Provide the [x, y] coordinate of the cell's center where the given text is located.  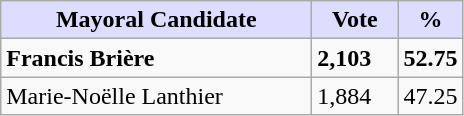
Marie-Noëlle Lanthier [156, 96]
Vote [355, 20]
1,884 [355, 96]
47.25 [430, 96]
52.75 [430, 58]
Francis Brière [156, 58]
% [430, 20]
2,103 [355, 58]
Mayoral Candidate [156, 20]
